Capture the cell that displays the provided text and extract its [x, y] central coordinate. 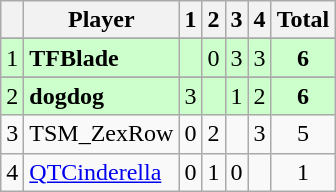
Total [303, 20]
5 [303, 134]
Player [102, 20]
TSM_ZexRow [102, 134]
TFBlade [102, 58]
QTCinderella [102, 172]
dogdog [102, 96]
